For the text-containing cell, return its midpoint in (x, y) coordinate format. 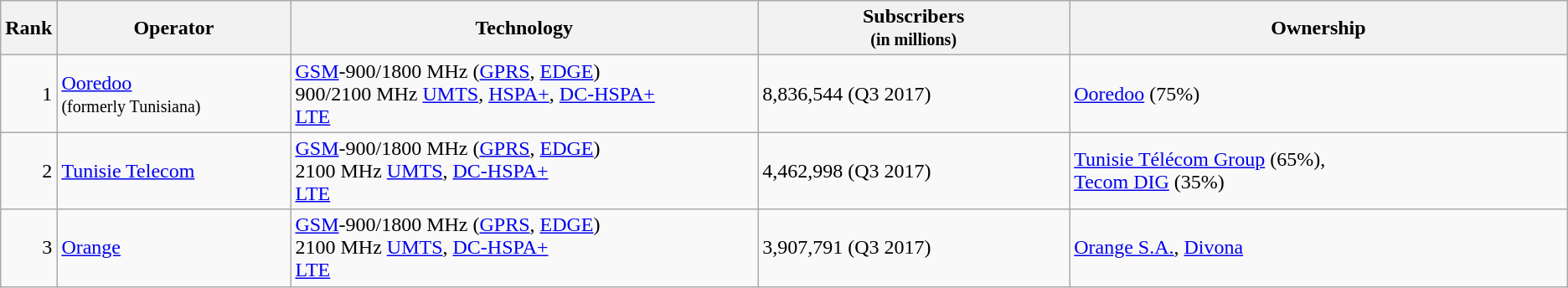
Operator (174, 28)
1 (28, 94)
Tunisie Télécom Group (65%), Tecom DIG (35%) (1318, 171)
Ownership (1318, 28)
Orange (174, 248)
GSM-900/1800 MHz (GPRS, EDGE)2100 MHz UMTS, DC-HSPA+LTE (524, 248)
2 (28, 171)
GSM-900/1800 MHz (GPRS, EDGE)900/2100 MHz UMTS, HSPA+, DC-HSPA+LTE (524, 94)
Rank (28, 28)
GSM-900/1800 MHz (GPRS, EDGE) 2100 MHz UMTS, DC-HSPA+LTE (524, 171)
Subscribers(in millions) (914, 28)
4,462,998 (Q3 2017) (914, 171)
3,907,791 (Q3 2017) (914, 248)
Ooredoo(formerly Tunisiana) (174, 94)
Technology (524, 28)
8,836,544 (Q3 2017) (914, 94)
3 (28, 248)
Tunisie Telecom (174, 171)
Orange S.A., Divona (1318, 248)
Ooredoo (75%) (1318, 94)
